Return the (X, Y) coordinate for the center point of the cell that contains the specified text.  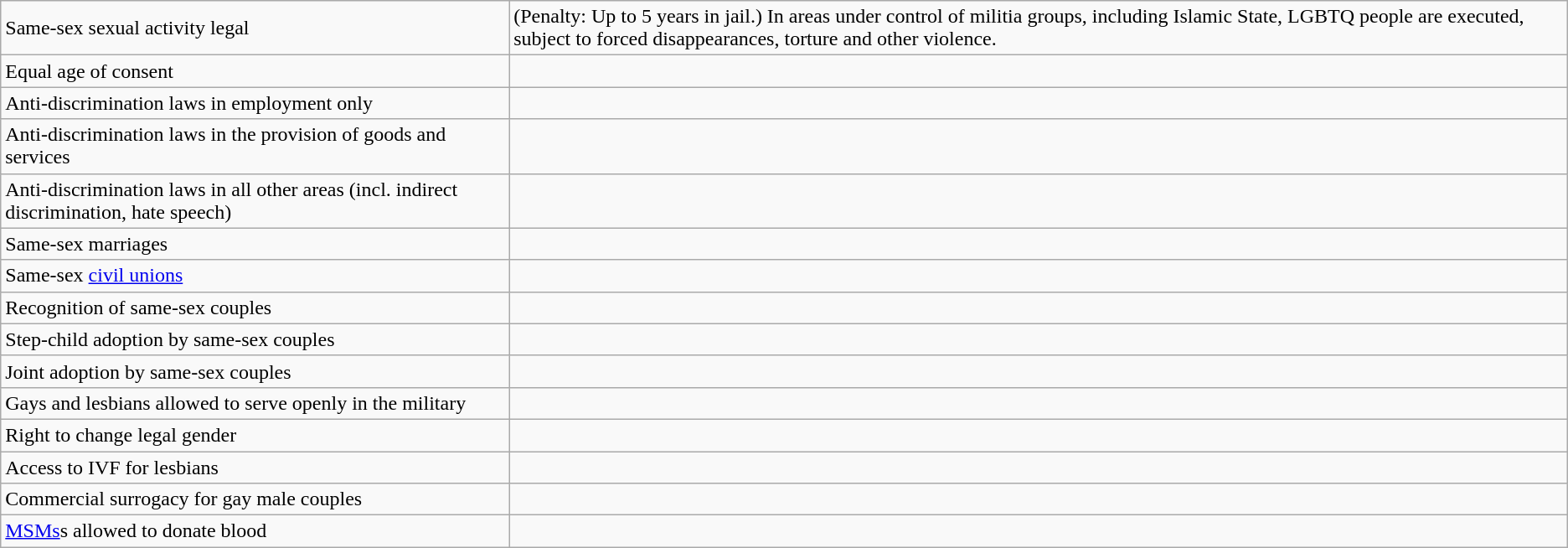
Step-child adoption by same-sex couples (255, 339)
MSMss allowed to donate blood (255, 531)
Commercial surrogacy for gay male couples (255, 499)
Right to change legal gender (255, 435)
Anti-discrimination laws in the provision of goods and services (255, 146)
Gays and lesbians allowed to serve openly in the military (255, 403)
Recognition of same-sex couples (255, 308)
Access to IVF for lesbians (255, 467)
Same-sex marriages (255, 244)
Equal age of consent (255, 71)
Anti-discrimination laws in all other areas (incl. indirect discrimination, hate speech) (255, 201)
Same-sex sexual activity legal (255, 28)
Same-sex civil unions (255, 276)
Anti-discrimination laws in employment only (255, 103)
Joint adoption by same-sex couples (255, 371)
